Extract the (X, Y) coordinate from the center of the cell holding the provided text.  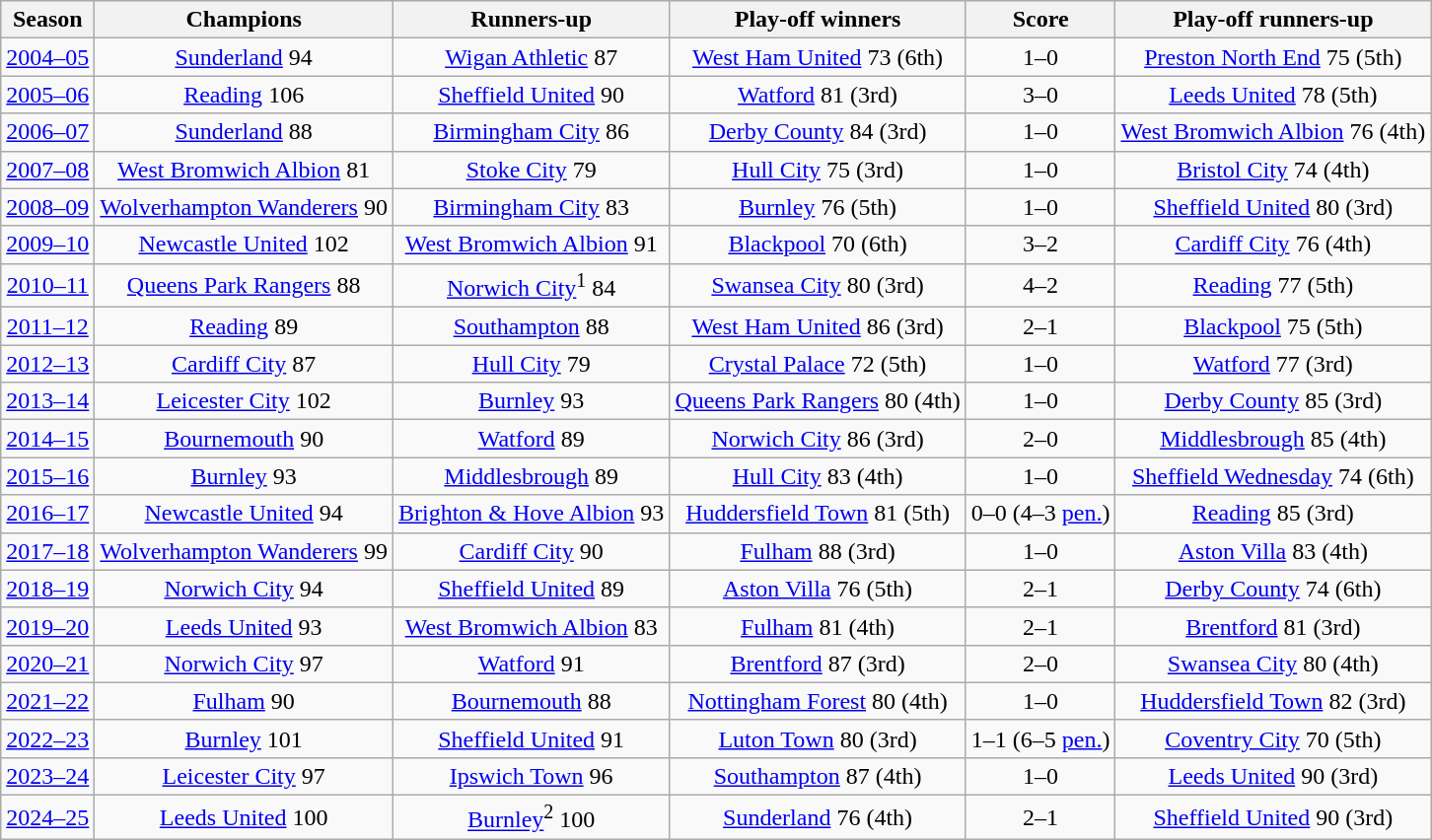
2007–08 (47, 170)
Norwich City 97 (245, 664)
Norwich City 86 (3rd) (818, 439)
2018–19 (47, 589)
Reading 85 (3rd) (1273, 514)
Birmingham City 86 (531, 132)
West Bromwich Albion 83 (531, 626)
4–2 (1040, 286)
Swansea City 80 (3rd) (818, 286)
Bristol City 74 (4th) (1273, 170)
2023–24 (47, 776)
Sunderland 88 (245, 132)
Coventry City 70 (5th) (1273, 738)
Cardiff City 76 (4th) (1273, 245)
Cardiff City 87 (245, 364)
2006–07 (47, 132)
Fulham 81 (4th) (818, 626)
Fulham 90 (245, 701)
Runners-up (531, 20)
West Bromwich Albion 91 (531, 245)
Brighton & Hove Albion 93 (531, 514)
2010–11 (47, 286)
Blackpool 75 (5th) (1273, 326)
Cardiff City 90 (531, 551)
Watford 77 (3rd) (1273, 364)
Wolverhampton Wanderers 99 (245, 551)
Bournemouth 88 (531, 701)
2005–06 (47, 95)
Ipswich Town 96 (531, 776)
2012–13 (47, 364)
Derby County 74 (6th) (1273, 589)
Sheffield Wednesday 74 (6th) (1273, 476)
Reading 106 (245, 95)
Watford 91 (531, 664)
Fulham 88 (3rd) (818, 551)
3–0 (1040, 95)
Burnley 101 (245, 738)
Huddersfield Town 82 (3rd) (1273, 701)
Crystal Palace 72 (5th) (818, 364)
Leeds United 90 (3rd) (1273, 776)
Score (1040, 20)
Preston North End 75 (5th) (1273, 57)
Nottingham Forest 80 (4th) (818, 701)
Burnley2 100 (531, 818)
Newcastle United 94 (245, 514)
West Ham United 73 (6th) (818, 57)
Leeds United 78 (5th) (1273, 95)
Newcastle United 102 (245, 245)
Sheffield United 89 (531, 589)
3–2 (1040, 245)
Leicester City 97 (245, 776)
Luton Town 80 (3rd) (818, 738)
Play-off winners (818, 20)
2017–18 (47, 551)
Southampton 87 (4th) (818, 776)
Sunderland 76 (4th) (818, 818)
Leeds United 100 (245, 818)
Hull City 75 (3rd) (818, 170)
Derby County 84 (3rd) (818, 132)
Birmingham City 83 (531, 207)
Southampton 88 (531, 326)
Reading 89 (245, 326)
2020–21 (47, 664)
Norwich City1 84 (531, 286)
2008–09 (47, 207)
Bournemouth 90 (245, 439)
Watford 81 (3rd) (818, 95)
Sheffield United 90 (3rd) (1273, 818)
Huddersfield Town 81 (5th) (818, 514)
2021–22 (47, 701)
Wigan Athletic 87 (531, 57)
2016–17 (47, 514)
Blackpool 70 (6th) (818, 245)
Middlesbrough 89 (531, 476)
Hull City 83 (4th) (818, 476)
Norwich City 94 (245, 589)
Middlesbrough 85 (4th) (1273, 439)
Queens Park Rangers 80 (4th) (818, 401)
2011–12 (47, 326)
2019–20 (47, 626)
2014–15 (47, 439)
Champions (245, 20)
Brentford 87 (3rd) (818, 664)
Wolverhampton Wanderers 90 (245, 207)
West Bromwich Albion 76 (4th) (1273, 132)
Sheffield United 91 (531, 738)
Stoke City 79 (531, 170)
2022–23 (47, 738)
Play-off runners-up (1273, 20)
0–0 (4–3 pen.) (1040, 514)
1–1 (6–5 pen.) (1040, 738)
Aston Villa 83 (4th) (1273, 551)
Season (47, 20)
Brentford 81 (3rd) (1273, 626)
Leeds United 93 (245, 626)
Sunderland 94 (245, 57)
West Ham United 86 (3rd) (818, 326)
2013–14 (47, 401)
Hull City 79 (531, 364)
2009–10 (47, 245)
2024–25 (47, 818)
West Bromwich Albion 81 (245, 170)
2015–16 (47, 476)
Derby County 85 (3rd) (1273, 401)
2004–05 (47, 57)
Queens Park Rangers 88 (245, 286)
Aston Villa 76 (5th) (818, 589)
Leicester City 102 (245, 401)
Sheffield United 90 (531, 95)
Reading 77 (5th) (1273, 286)
Sheffield United 80 (3rd) (1273, 207)
Watford 89 (531, 439)
Burnley 76 (5th) (818, 207)
Swansea City 80 (4th) (1273, 664)
